From the cell containing the given text, extract its center point as [x, y] coordinate. 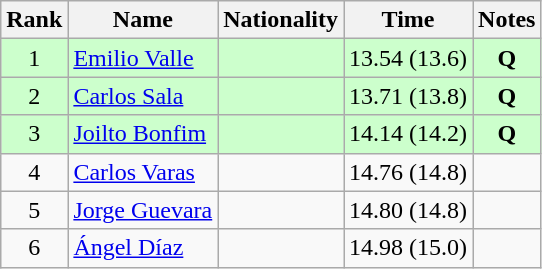
Name [143, 20]
13.71 (13.8) [408, 96]
Carlos Varas [143, 172]
Time [408, 20]
Ángel Díaz [143, 248]
4 [34, 172]
Notes [507, 20]
2 [34, 96]
14.98 (15.0) [408, 248]
14.14 (14.2) [408, 134]
14.80 (14.8) [408, 210]
Jorge Guevara [143, 210]
3 [34, 134]
Joilto Bonfim [143, 134]
Rank [34, 20]
14.76 (14.8) [408, 172]
Nationality [281, 20]
6 [34, 248]
Emilio Valle [143, 58]
1 [34, 58]
13.54 (13.6) [408, 58]
5 [34, 210]
Carlos Sala [143, 96]
